Search for the cell housing the specified text and yield its [X, Y] center coordinate. 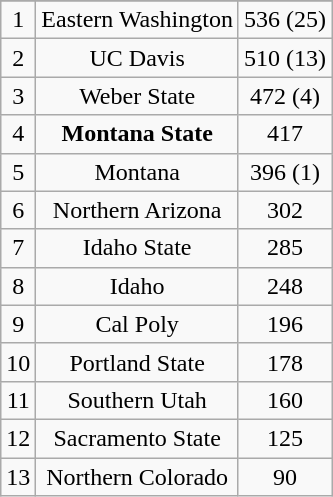
11 [18, 400]
160 [284, 400]
178 [284, 362]
Northern Colorado [138, 477]
8 [18, 286]
510 (13) [284, 58]
Southern Utah [138, 400]
Northern Arizona [138, 210]
248 [284, 286]
13 [18, 477]
7 [18, 248]
Portland State [138, 362]
UC Davis [138, 58]
Idaho State [138, 248]
90 [284, 477]
2 [18, 58]
285 [284, 248]
Montana [138, 172]
5 [18, 172]
Weber State [138, 96]
472 (4) [284, 96]
396 (1) [284, 172]
12 [18, 438]
Idaho [138, 286]
4 [18, 134]
Eastern Washington [138, 20]
6 [18, 210]
Sacramento State [138, 438]
536 (25) [284, 20]
125 [284, 438]
302 [284, 210]
1 [18, 20]
Cal Poly [138, 324]
9 [18, 324]
417 [284, 134]
Montana State [138, 134]
3 [18, 96]
196 [284, 324]
10 [18, 362]
